Return the [x, y] coordinate for the center point of the cell that contains the specified text.  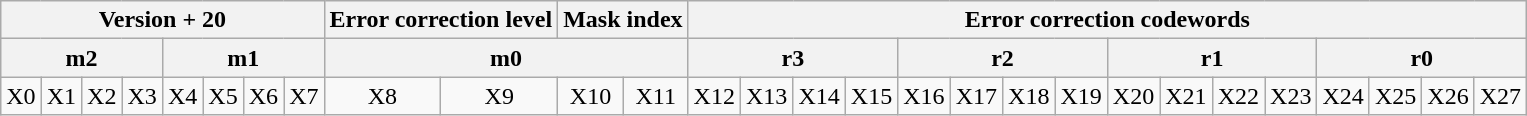
X14 [819, 96]
X13 [766, 96]
r0 [1422, 58]
r3 [793, 58]
m1 [243, 58]
Mask index [623, 20]
X18 [1029, 96]
X23 [1291, 96]
X4 [182, 96]
r1 [1212, 58]
r2 [1003, 58]
X1 [61, 96]
X22 [1238, 96]
Version + 20 [162, 20]
X24 [1343, 96]
X9 [500, 96]
Error correction level [441, 20]
X5 [223, 96]
X12 [714, 96]
X27 [1500, 96]
X7 [304, 96]
X20 [1133, 96]
X10 [591, 96]
X17 [976, 96]
X8 [382, 96]
X6 [263, 96]
X21 [1186, 96]
X19 [1081, 96]
X11 [656, 96]
X3 [142, 96]
m2 [82, 58]
X15 [871, 96]
X16 [924, 96]
Error correction codewords [1107, 20]
X2 [102, 96]
X26 [1448, 96]
X25 [1395, 96]
X0 [21, 96]
m0 [506, 58]
